Scan for the cell matching the given text and deliver its [x, y] coordinate at center. 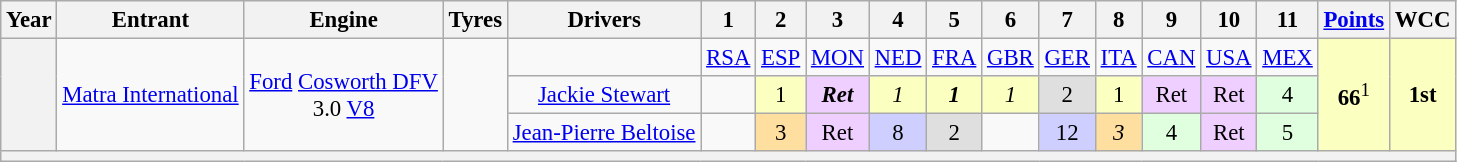
Entrant [150, 20]
Tyres [475, 20]
9 [1172, 20]
USA [1229, 58]
RSA [728, 58]
6 [1010, 20]
FRA [954, 58]
Matra International [150, 96]
12 [1067, 133]
Ford Cosworth DFV 3.0 V8 [344, 96]
Jean-Pierre Beltoise [604, 133]
CAN [1172, 58]
Engine [344, 20]
ESP [781, 58]
WCC [1422, 20]
7 [1067, 20]
Points [1354, 20]
661 [1354, 96]
MON [838, 58]
ITA [1118, 58]
10 [1229, 20]
GER [1067, 58]
Year [29, 20]
1st [1422, 96]
GBR [1010, 58]
MEX [1288, 58]
Jackie Stewart [604, 95]
Drivers [604, 20]
NED [898, 58]
11 [1288, 20]
